Scan for the cell matching the given text and deliver its [x, y] coordinate at center. 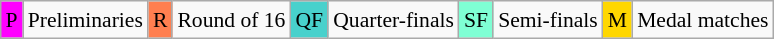
Preliminaries [86, 20]
R [160, 20]
M [618, 20]
Medal matches [702, 20]
Quarter-finals [394, 20]
QF [309, 20]
Semi-finals [548, 20]
P [11, 20]
SF [476, 20]
Round of 16 [231, 20]
